Extract the [X, Y] coordinate from the center of the cell holding the provided text.  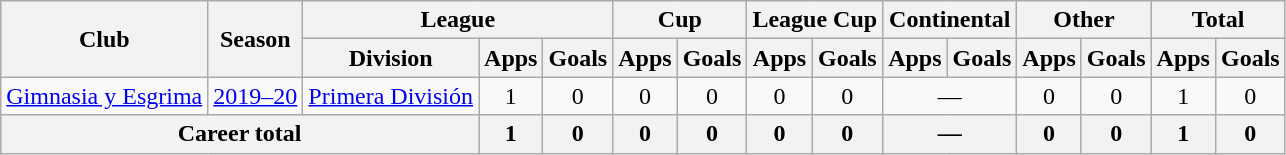
Other [1084, 20]
Continental [950, 20]
Club [104, 39]
Season [256, 39]
Gimnasia y Esgrima [104, 96]
Total [1218, 20]
Division [391, 58]
Career total [240, 134]
League Cup [815, 20]
Primera División [391, 96]
League [458, 20]
Cup [680, 20]
2019–20 [256, 96]
